Capture the cell that displays the provided text and extract its (x, y) central coordinate. 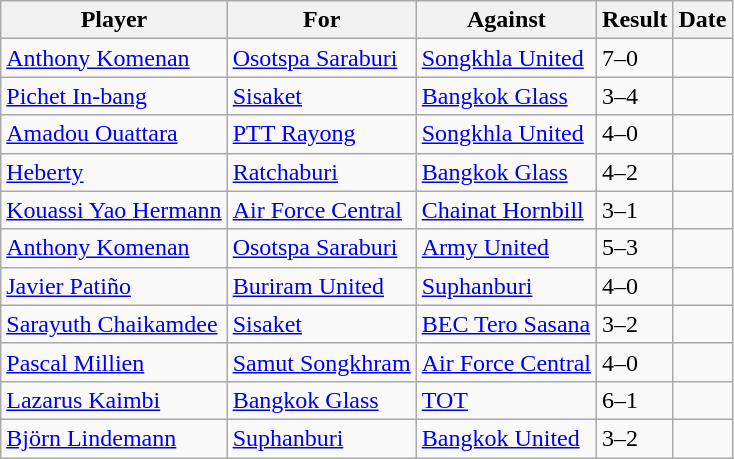
Army United (506, 248)
Björn Lindemann (114, 438)
Pascal Millien (114, 362)
Lazarus Kaimbi (114, 400)
3–4 (635, 96)
Samut Songkhram (322, 362)
Heberty (114, 172)
Amadou Ouattara (114, 134)
4–2 (635, 172)
3–1 (635, 210)
Javier Patiño (114, 286)
Sarayuth Chaikamdee (114, 324)
Result (635, 20)
BEC Tero Sasana (506, 324)
5–3 (635, 248)
6–1 (635, 400)
Date (702, 20)
7–0 (635, 58)
For (322, 20)
Ratchaburi (322, 172)
Buriram United (322, 286)
Chainat Hornbill (506, 210)
Player (114, 20)
TOT (506, 400)
Pichet In-bang (114, 96)
Against (506, 20)
PTT Rayong (322, 134)
Kouassi Yao Hermann (114, 210)
Bangkok United (506, 438)
